Locate the cell with the specified text and output its (x, y) center coordinate. 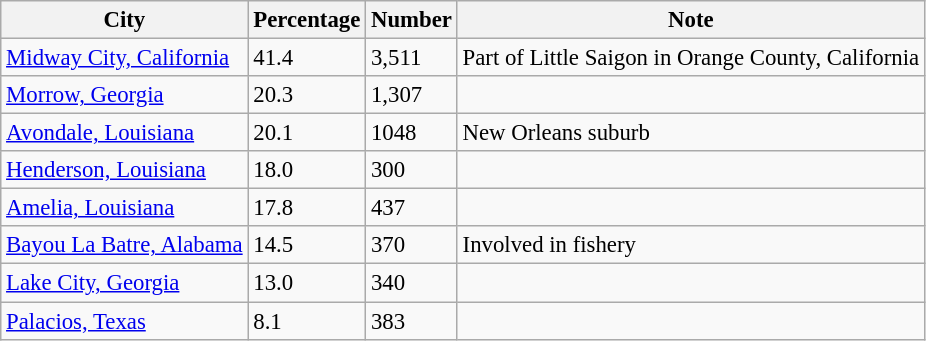
41.4 (307, 58)
City (124, 20)
437 (412, 208)
Part of Little Saigon in Orange County, California (690, 58)
Bayou La Batre, Alabama (124, 245)
Henderson, Louisiana (124, 170)
1048 (412, 133)
370 (412, 245)
300 (412, 170)
Involved in fishery (690, 245)
14.5 (307, 245)
383 (412, 321)
Lake City, Georgia (124, 283)
New Orleans suburb (690, 133)
Avondale, Louisiana (124, 133)
20.3 (307, 95)
Midway City, California (124, 58)
Morrow, Georgia (124, 95)
13.0 (307, 283)
340 (412, 283)
Percentage (307, 20)
3,511 (412, 58)
18.0 (307, 170)
20.1 (307, 133)
8.1 (307, 321)
Palacios, Texas (124, 321)
17.8 (307, 208)
Number (412, 20)
Note (690, 20)
1,307 (412, 95)
Amelia, Louisiana (124, 208)
